Identify which cell holds the provided text, then report its (X, Y) central coordinate. 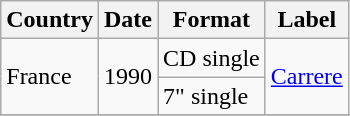
Carrere (306, 77)
Date (128, 20)
7" single (212, 96)
Format (212, 20)
Label (306, 20)
France (50, 77)
1990 (128, 77)
Country (50, 20)
CD single (212, 58)
